Return the [x, y] coordinate for the center point of the cell that contains the specified text.  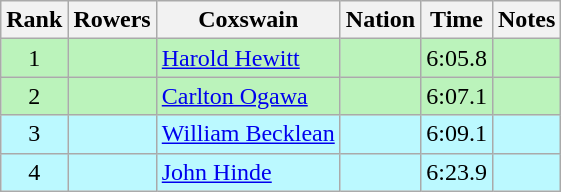
Rank [34, 20]
John Hinde [248, 172]
1 [34, 58]
Notes [526, 20]
Harold Hewitt [248, 58]
Time [457, 20]
Nation [380, 20]
6:07.1 [457, 96]
Carlton Ogawa [248, 96]
Rowers [112, 20]
6:09.1 [457, 134]
2 [34, 96]
6:05.8 [457, 58]
4 [34, 172]
Coxswain [248, 20]
William Becklean [248, 134]
3 [34, 134]
6:23.9 [457, 172]
